Scan for the cell matching the given text and deliver its (x, y) coordinate at center. 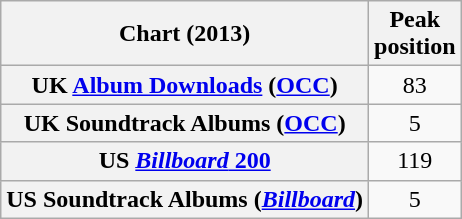
Peakposition (415, 34)
UK Album Downloads (OCC) (185, 85)
US Soundtrack Albums (Billboard) (185, 199)
119 (415, 161)
83 (415, 85)
UK Soundtrack Albums (OCC) (185, 123)
US Billboard 200 (185, 161)
Chart (2013) (185, 34)
